Return the [x, y] coordinate for the center point of the cell that contains the specified text.  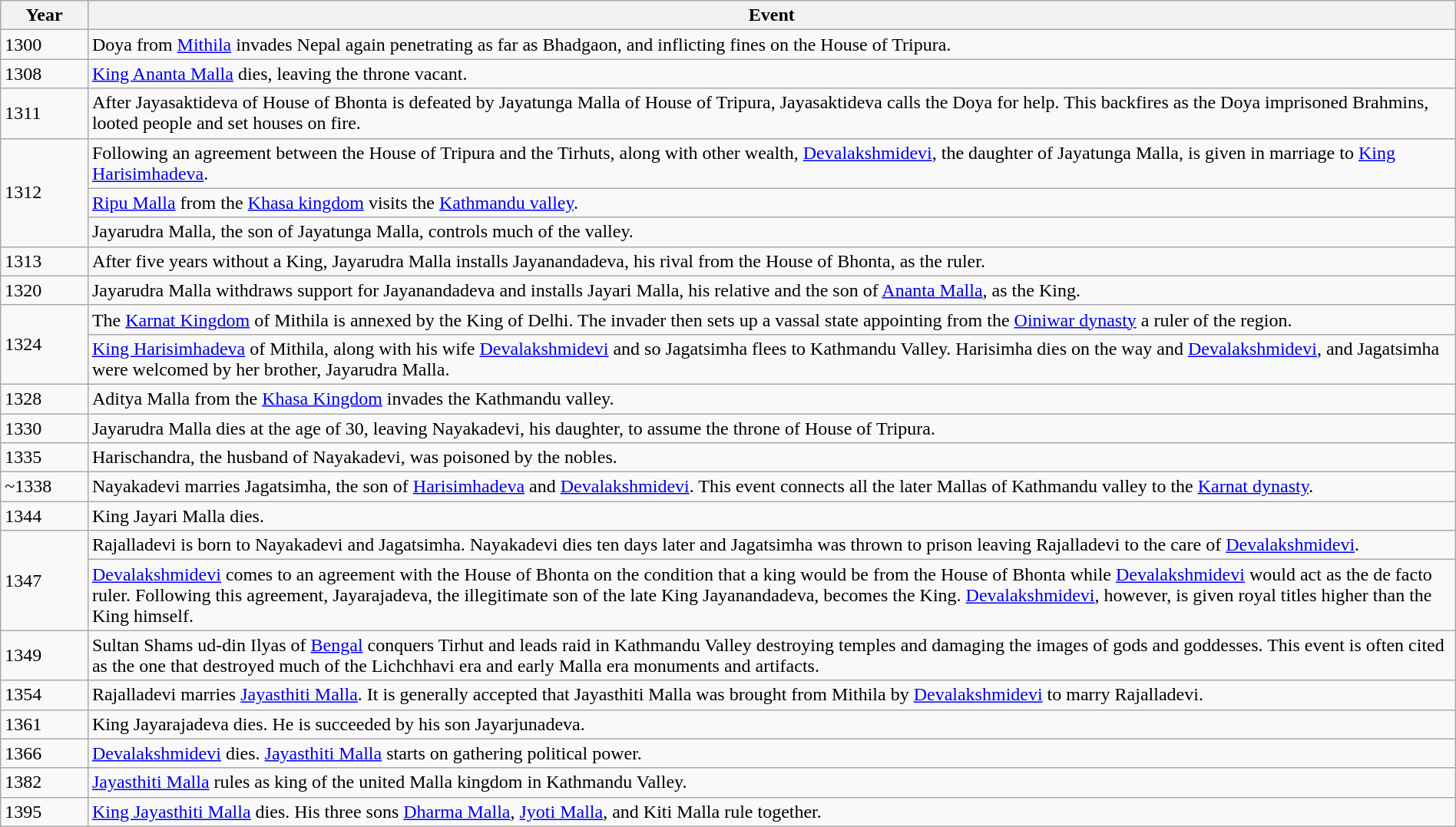
1344 [45, 516]
1354 [45, 695]
Ripu Malla from the Khasa kingdom visits the Kathmandu valley. [771, 203]
1382 [45, 782]
1308 [45, 74]
1311 [45, 114]
1395 [45, 812]
1313 [45, 261]
1349 [45, 656]
1320 [45, 290]
After five years without a King, Jayarudra Malla installs Jayanandadeva, his rival from the House of Bhonta, as the ruler. [771, 261]
King Jayasthiti Malla dies. His three sons Dharma Malla, Jyoti Malla, and Kiti Malla rule together. [771, 812]
Jayarudra Malla, the son of Jayatunga Malla, controls much of the valley. [771, 232]
Aditya Malla from the Khasa Kingdom invades the Kathmandu valley. [771, 399]
Harischandra, the husband of Nayakadevi, was poisoned by the nobles. [771, 458]
1330 [45, 428]
1366 [45, 753]
1300 [45, 45]
Jayarudra Malla withdraws support for Jayanandadeva and installs Jayari Malla, his relative and the son of Ananta Malla, as the King. [771, 290]
King Jayarajadeva dies. He is succeeded by his son Jayarjunadeva. [771, 724]
King Jayari Malla dies. [771, 516]
Doya from Mithila invades Nepal again penetrating as far as Bhadgaon, and inflicting fines on the House of Tripura. [771, 45]
Year [45, 15]
Devalakshmidevi dies. Jayasthiti Malla starts on gathering political power. [771, 753]
1335 [45, 458]
King Ananta Malla dies, leaving the throne vacant. [771, 74]
1361 [45, 724]
Jayasthiti Malla rules as king of the united Malla kingdom in Kathmandu Valley. [771, 782]
1312 [45, 192]
1328 [45, 399]
1324 [45, 344]
~1338 [45, 487]
1347 [45, 581]
Jayarudra Malla dies at the age of 30, leaving Nayakadevi, his daughter, to assume the throne of House of Tripura. [771, 428]
Event [771, 15]
